Determine the [X, Y] coordinate at the center of the cell enclosing the given text.  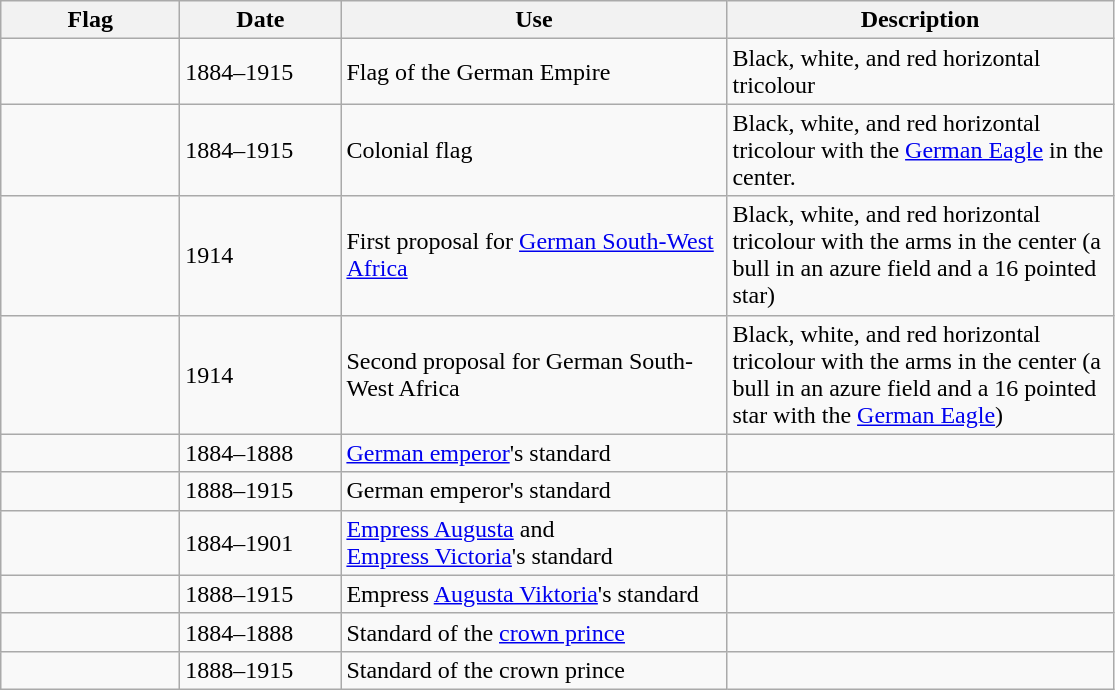
Black, white, and red horizontal tricolour with the German Eagle in the center. [920, 150]
Empress Augusta Viktoria's standard [534, 594]
Flag [90, 20]
Black, white, and red horizontal tricolour [920, 72]
1884–1901 [260, 542]
Empress Augusta andEmpress Victoria's standard [534, 542]
Colonial flag [534, 150]
First proposal for German South-West Africa [534, 256]
Date [260, 20]
Black, white, and red horizontal tricolour with the arms in the center (a bull in an azure field and a 16 pointed star) [920, 256]
Use [534, 20]
Description [920, 20]
Flag of the German Empire [534, 72]
Second proposal for German South-West Africa [534, 374]
Black, white, and red horizontal tricolour with the arms in the center (a bull in an azure field and a 16 pointed star with the German Eagle) [920, 374]
